Provide the (X, Y) coordinate of the cell's center where the given text is located.  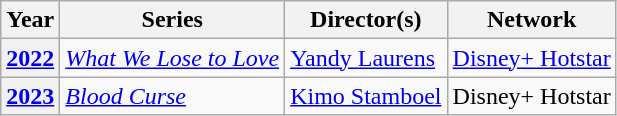
Series (172, 20)
Yandy Laurens (366, 58)
Blood Curse (172, 96)
Year (30, 20)
Kimo Stamboel (366, 96)
2022 (30, 58)
2023 (30, 96)
Director(s) (366, 20)
What We Lose to Love (172, 58)
Network (532, 20)
